Find where the given text appears and provide that cell's center as [x, y] coordinate. 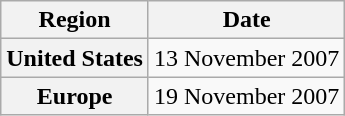
Region [75, 20]
Date [246, 20]
19 November 2007 [246, 96]
United States [75, 58]
Europe [75, 96]
13 November 2007 [246, 58]
